Identify which cell holds the provided text, then report its (X, Y) central coordinate. 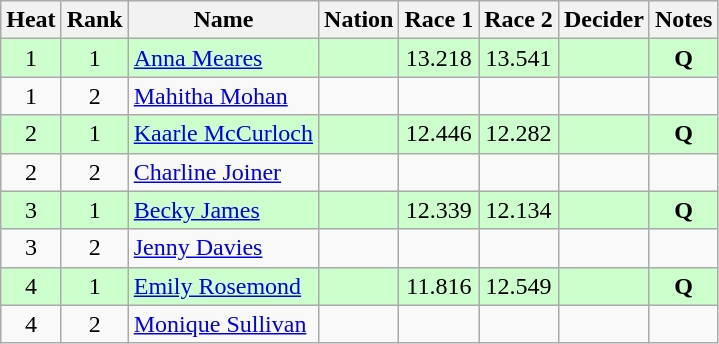
12.282 (519, 134)
Kaarle McCurloch (223, 134)
13.218 (439, 58)
Rank (94, 20)
Jenny Davies (223, 248)
Monique Sullivan (223, 324)
13.541 (519, 58)
12.549 (519, 286)
12.339 (439, 210)
12.134 (519, 210)
Decider (604, 20)
Heat (31, 20)
Race 2 (519, 20)
Anna Meares (223, 58)
11.816 (439, 286)
Name (223, 20)
Becky James (223, 210)
Emily Rosemond (223, 286)
Nation (359, 20)
12.446 (439, 134)
Race 1 (439, 20)
Mahitha Mohan (223, 96)
Notes (683, 20)
Charline Joiner (223, 172)
